Extract the (X, Y) coordinate from the center of the cell holding the provided text.  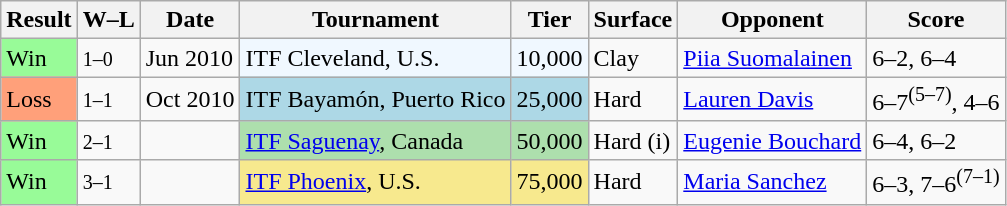
6–4, 6–2 (936, 140)
3–1 (108, 182)
Date (190, 20)
Tournament (376, 20)
50,000 (550, 140)
6–7(5–7), 4–6 (936, 100)
Hard (i) (633, 140)
Eugenie Bouchard (772, 140)
Jun 2010 (190, 58)
Score (936, 20)
10,000 (550, 58)
2–1 (108, 140)
6–3, 7–6(7–1) (936, 182)
6–2, 6–4 (936, 58)
75,000 (550, 182)
W–L (108, 20)
ITF Bayamón, Puerto Rico (376, 100)
Surface (633, 20)
Opponent (772, 20)
1–0 (108, 58)
Lauren Davis (772, 100)
ITF Cleveland, U.S. (376, 58)
25,000 (550, 100)
Oct 2010 (190, 100)
Clay (633, 58)
Maria Sanchez (772, 182)
Piia Suomalainen (772, 58)
1–1 (108, 100)
Loss (39, 100)
ITF Phoenix, U.S. (376, 182)
Tier (550, 20)
ITF Saguenay, Canada (376, 140)
Result (39, 20)
